Determine the (X, Y) coordinate at the center of the cell enclosing the given text.  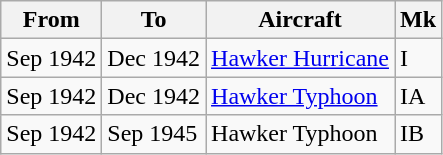
I (418, 58)
Hawker Hurricane (300, 58)
Mk (418, 20)
To (154, 20)
Aircraft (300, 20)
Sep 1945 (154, 134)
IA (418, 96)
IB (418, 134)
From (52, 20)
